Capture the cell that displays the provided text and extract its [x, y] central coordinate. 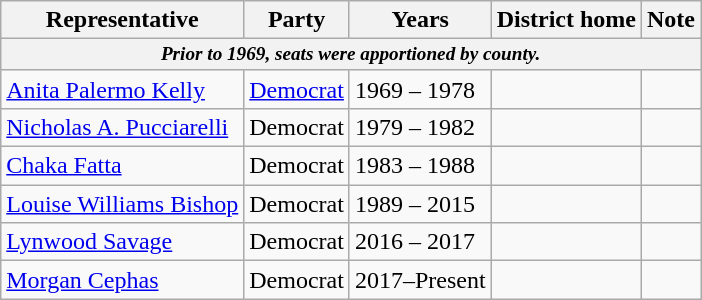
Representative [122, 20]
Party [297, 20]
1969 – 1978 [420, 89]
2017–Present [420, 280]
1983 – 1988 [420, 166]
2016 – 2017 [420, 242]
Note [672, 20]
Morgan Cephas [122, 280]
District home [566, 20]
Prior to 1969, seats were apportioned by county. [351, 55]
Lynwood Savage [122, 242]
1989 – 2015 [420, 204]
Louise Williams Bishop [122, 204]
Chaka Fatta [122, 166]
Anita Palermo Kelly [122, 89]
Years [420, 20]
Nicholas A. Pucciarelli [122, 128]
1979 – 1982 [420, 128]
